Provide the [x, y] coordinate of the cell's center where the given text is located.  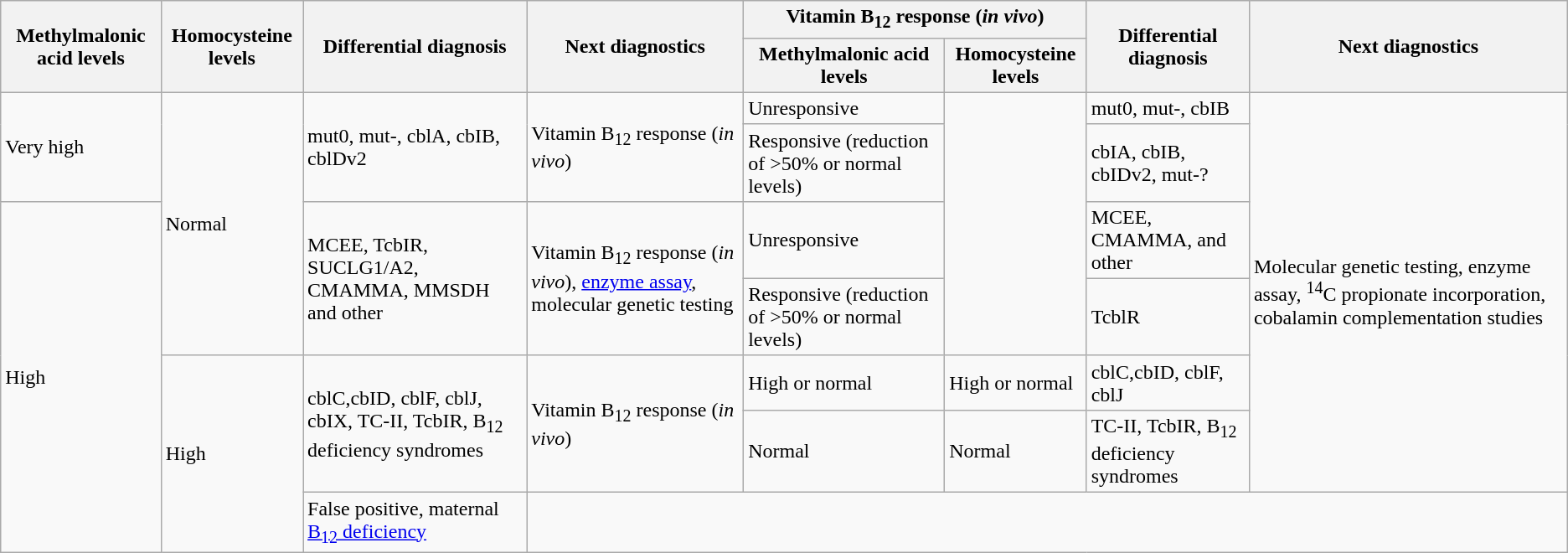
cblC,cbID, cblF, cblJ, cbIX, TC-II, TcbIR, B12 deficiency syndromes [415, 424]
Molecular genetic testing, enzyme assay, 14C propionate incorporation, cobalamin complementation studies [1408, 292]
False positive, maternal B12 deficiency [415, 523]
cbIA, cbIB, cbIDv2, mut-? [1168, 163]
mut0, mut-, cblA, cbIB,cblDv2 [415, 147]
mut0, mut-, cbIB [1168, 108]
Very high [80, 147]
TcblR [1168, 317]
TC-II, TcbIR, B12 deficiency syndromes [1168, 451]
cblC,cbID, cblF, cblJ [1168, 382]
MCEE, TcbIR, SUCLG1/A2, CMAMMA, MMSDH and other [415, 278]
MCEE, CMAMMA, and other [1168, 240]
Vitamin B12 response (in vivo), enzyme assay, molecular genetic testing [635, 278]
